Capture the cell that displays the provided text and extract its (X, Y) central coordinate. 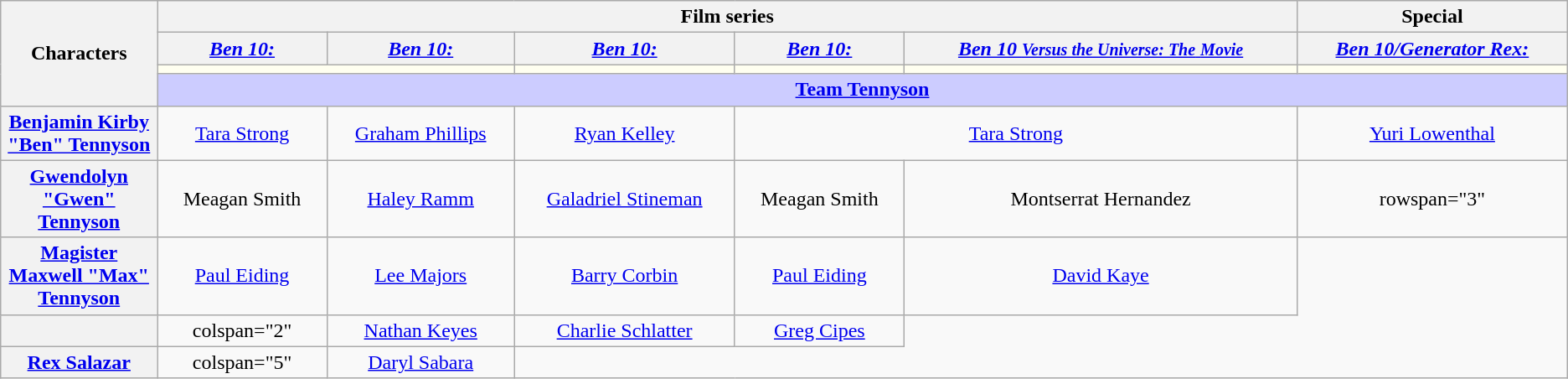
colspan="5" (242, 362)
Magister Maxwell "Max" Tennyson (79, 276)
Nathan Keyes (420, 330)
Haley Ramm (420, 199)
Film series (727, 17)
Rex Salazar (79, 362)
Benjamin Kirby "Ben" Tennyson (79, 132)
Special (1432, 17)
Ben 10/Generator Rex: (1432, 49)
Yuri Lowenthal (1432, 132)
Characters (79, 54)
Graham Phillips (420, 132)
Ben 10 Versus the Universe: The Movie (1101, 49)
Ryan Kelley (625, 132)
rowspan="3" (1432, 199)
Gwendolyn "Gwen" Tennyson (79, 199)
Greg Cipes (819, 330)
David Kaye (1101, 276)
Galadriel Stineman (625, 199)
Daryl Sabara (420, 362)
Barry Corbin (625, 276)
Montserrat Hernandez (1101, 199)
Charlie Schlatter (625, 330)
colspan="2" (242, 330)
Lee Majors (420, 276)
Team Tennyson (863, 90)
